Locate the cell with the specified text and output its [X, Y] center coordinate. 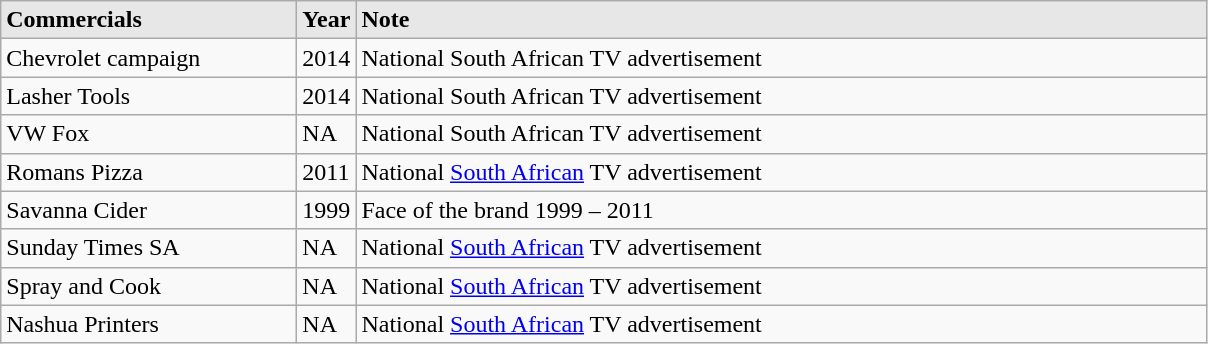
Lasher Tools [149, 96]
Commercials [149, 20]
Year [326, 20]
Face of the brand 1999 – 2011 [782, 210]
Romans Pizza [149, 172]
Note [782, 20]
1999 [326, 210]
Chevrolet campaign [149, 58]
VW Fox [149, 134]
2011 [326, 172]
Spray and Cook [149, 286]
Savanna Cider [149, 210]
Sunday Times SA [149, 248]
Nashua Printers [149, 324]
